Pinpoint the cell where the given text exists, returning its (x, y) midpoint coordinate. 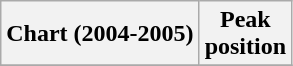
Chart (2004-2005) (100, 34)
Peakposition (245, 34)
